Return the (x, y) coordinate for the center point of the cell that contains the specified text.  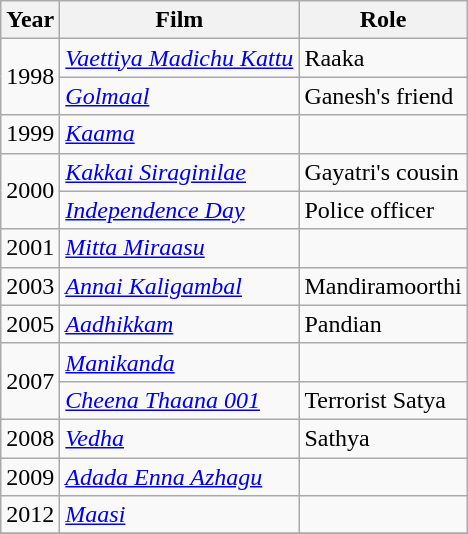
Terrorist Satya (383, 400)
1998 (30, 77)
Independence Day (180, 210)
Kaama (180, 134)
Mandiramoorthi (383, 286)
Film (180, 20)
Aadhikkam (180, 324)
Maasi (180, 515)
Sathya (383, 438)
Mitta Miraasu (180, 248)
2012 (30, 515)
Adada Enna Azhagu (180, 477)
Ganesh's friend (383, 96)
Kakkai Siraginilae (180, 172)
Year (30, 20)
Annai Kaligambal (180, 286)
2009 (30, 477)
Pandian (383, 324)
Golmaal (180, 96)
Cheena Thaana 001 (180, 400)
Manikanda (180, 362)
Vedha (180, 438)
Raaka (383, 58)
2007 (30, 381)
2001 (30, 248)
2008 (30, 438)
2005 (30, 324)
Role (383, 20)
2003 (30, 286)
2000 (30, 191)
1999 (30, 134)
Vaettiya Madichu Kattu (180, 58)
Police officer (383, 210)
Gayatri's cousin (383, 172)
